Detect which cell encompasses the target text, then output its [x, y] center coordinate. 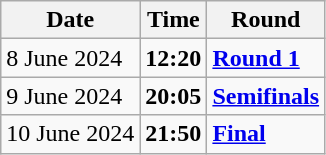
Semifinals [266, 96]
12:20 [174, 58]
Round 1 [266, 58]
21:50 [174, 134]
9 June 2024 [70, 96]
8 June 2024 [70, 58]
10 June 2024 [70, 134]
Round [266, 20]
Time [174, 20]
Final [266, 134]
Date [70, 20]
20:05 [174, 96]
